Pinpoint the cell where the given text exists, returning its [X, Y] midpoint coordinate. 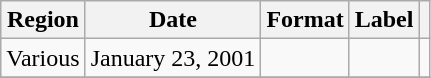
Format [305, 20]
Region [43, 20]
Label [384, 20]
January 23, 2001 [173, 58]
Date [173, 20]
Various [43, 58]
